Pinpoint the cell where the given text exists, returning its (x, y) midpoint coordinate. 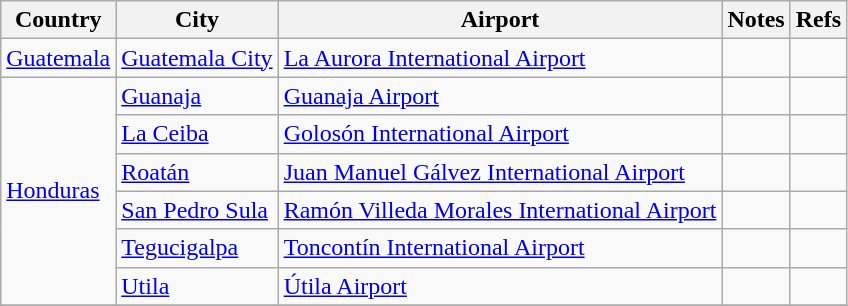
La Aurora International Airport (500, 58)
Útila Airport (500, 286)
San Pedro Sula (197, 210)
Airport (500, 20)
Roatán (197, 172)
La Ceiba (197, 134)
City (197, 20)
Country (58, 20)
Tegucigalpa (197, 248)
Refs (818, 20)
Guatemala (58, 58)
Honduras (58, 191)
Guanaja (197, 96)
Juan Manuel Gálvez International Airport (500, 172)
Notes (756, 20)
Guatemala City (197, 58)
Toncontín International Airport (500, 248)
Ramón Villeda Morales International Airport (500, 210)
Golosón International Airport (500, 134)
Utila (197, 286)
Guanaja Airport (500, 96)
